Capture the cell that displays the provided text and extract its [X, Y] central coordinate. 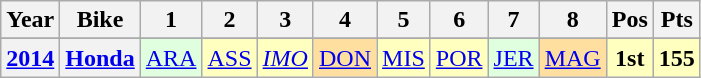
2 [230, 20]
1st [630, 58]
3 [285, 20]
Pts [676, 20]
5 [404, 20]
7 [514, 20]
ASS [230, 58]
155 [676, 58]
2014 [30, 58]
1 [171, 20]
DON [344, 58]
IMO [285, 58]
8 [572, 20]
Pos [630, 20]
MAG [572, 58]
MIS [404, 58]
Honda [100, 58]
Bike [100, 20]
4 [344, 20]
JER [514, 58]
POR [459, 58]
Year [30, 20]
ARA [171, 58]
6 [459, 20]
